Identify which cell holds the provided text, then report its (x, y) central coordinate. 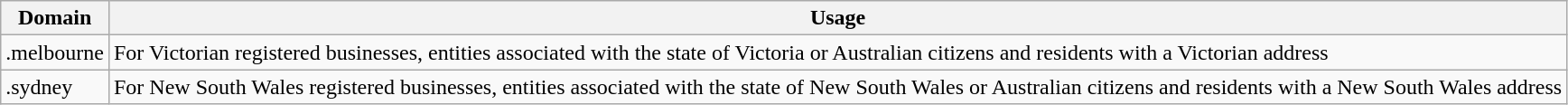
.sydney (55, 87)
For Victorian registered businesses, entities associated with the state of Victoria or Australian citizens and residents with a Victorian address (837, 52)
Domain (55, 18)
.melbourne (55, 52)
Usage (837, 18)
